Provide the [x, y] coordinate of the cell's center where the given text is located.  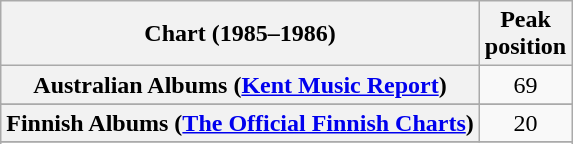
Chart (1985–1986) [240, 34]
Finnish Albums (The Official Finnish Charts) [240, 123]
Peakposition [525, 34]
20 [525, 123]
Australian Albums (Kent Music Report) [240, 85]
69 [525, 85]
